For the text-containing cell, return its midpoint in (x, y) coordinate format. 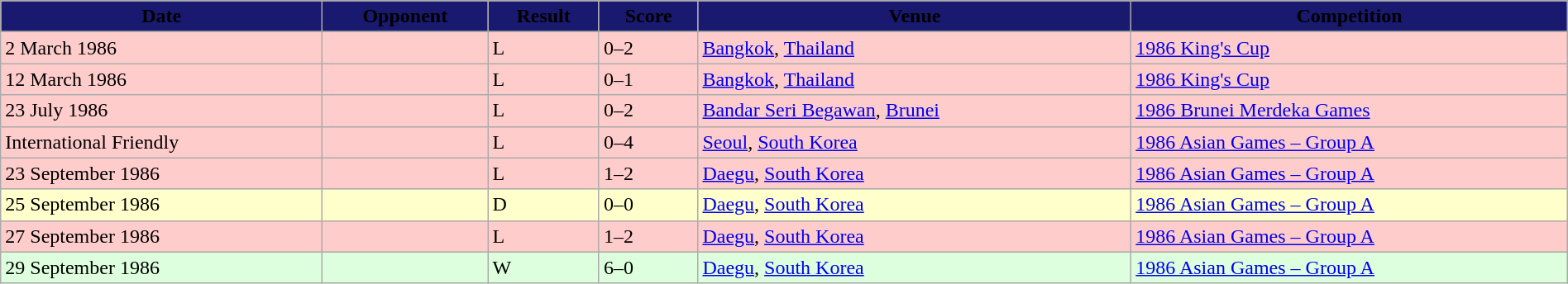
0–1 (648, 79)
0–0 (648, 205)
Bandar Seri Begawan, Brunei (915, 111)
25 September 1986 (162, 205)
1986 Brunei Merdeka Games (1350, 111)
Opponent (405, 17)
Venue (915, 17)
23 July 1986 (162, 111)
Competition (1350, 17)
D (543, 205)
6–0 (648, 267)
Seoul, South Korea (915, 142)
W (543, 267)
Date (162, 17)
27 September 1986 (162, 236)
12 March 1986 (162, 79)
Result (543, 17)
29 September 1986 (162, 267)
International Friendly (162, 142)
Score (648, 17)
0–4 (648, 142)
23 September 1986 (162, 173)
2 March 1986 (162, 48)
